Determine the (X, Y) coordinate at the center of the cell enclosing the given text.  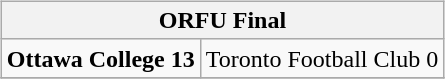
Ottawa College 13 (100, 58)
ORFU Final (222, 20)
Toronto Football Club 0 (322, 58)
